Extract the [X, Y] coordinate from the center of the cell holding the provided text.  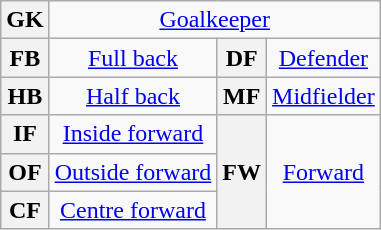
FW [242, 172]
OF [25, 172]
GK [25, 20]
CF [25, 210]
HB [25, 96]
Half back [133, 96]
Defender [324, 58]
Outside forward [133, 172]
Centre forward [133, 210]
Goalkeeper [214, 20]
Forward [324, 172]
DF [242, 58]
MF [242, 96]
Inside forward [133, 134]
Full back [133, 58]
FB [25, 58]
IF [25, 134]
Midfielder [324, 96]
